Provide the [X, Y] coordinate of the cell's center where the given text is located.  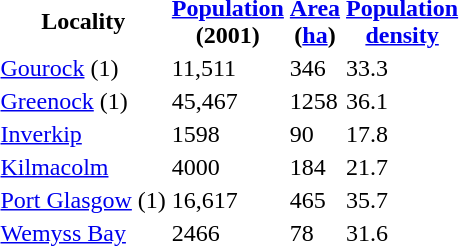
1598 [228, 134]
346 [314, 68]
465 [314, 200]
4000 [228, 167]
45,467 [228, 101]
184 [314, 167]
11,511 [228, 68]
1258 [314, 101]
16,617 [228, 200]
90 [314, 134]
